Determine the (x, y) coordinate at the center of the cell enclosing the given text.  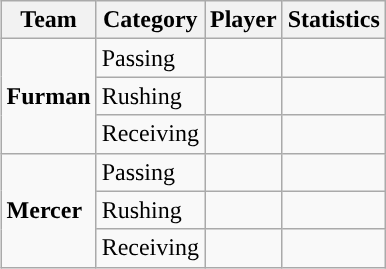
Statistics (334, 20)
Team (48, 20)
Mercer (48, 210)
Player (243, 20)
Category (150, 20)
Furman (48, 96)
